Return (x, y) of the center of cell containing provided text 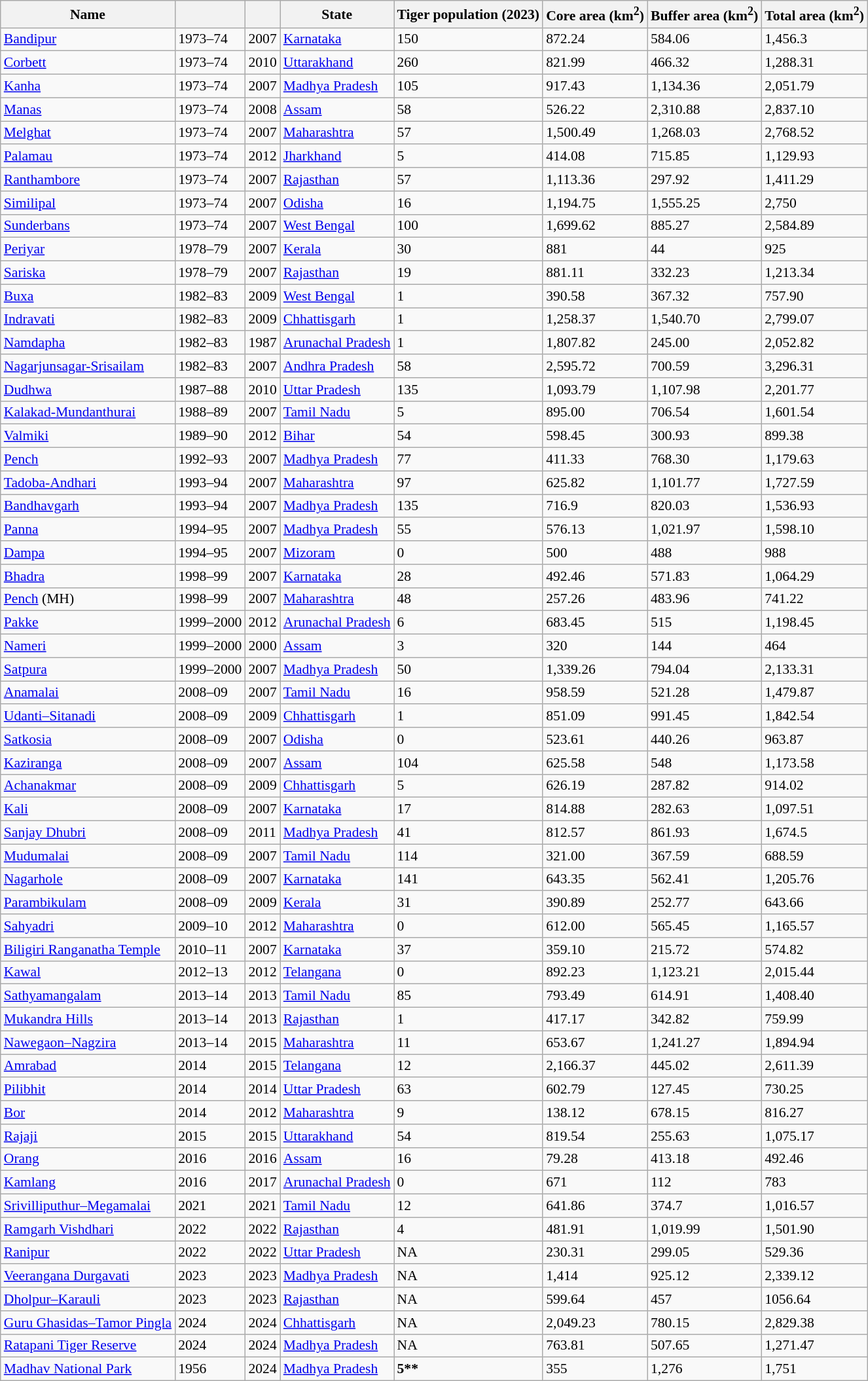
1,601.54 (814, 413)
4 (469, 1229)
1,093.79 (595, 390)
1,751 (814, 1369)
1,339.26 (595, 669)
1,842.54 (814, 716)
2,611.39 (814, 1066)
1987 (262, 343)
Valmiki (88, 436)
19 (469, 273)
114 (469, 856)
2,049.23 (595, 1323)
1,598.10 (814, 530)
1,500.49 (595, 133)
2011 (262, 833)
77 (469, 460)
958.59 (595, 693)
2,133.31 (814, 669)
763.81 (595, 1346)
359.10 (595, 949)
Buxa (88, 296)
2,829.38 (814, 1323)
683.45 (595, 623)
1,727.59 (814, 483)
643.66 (814, 903)
37 (469, 949)
Nagarhole (88, 879)
Tiger population (2023) (469, 14)
2,595.72 (595, 366)
562.41 (704, 879)
641.86 (595, 1206)
Andhra Pradesh (337, 366)
Pilibhit (88, 1090)
1989–90 (209, 436)
466.32 (704, 63)
925.12 (704, 1276)
488 (704, 553)
390.89 (595, 903)
526.22 (595, 109)
Ranthambore (88, 179)
Nameri (88, 646)
367.59 (704, 856)
Mizoram (337, 553)
41 (469, 833)
Veerangana Durgavati (88, 1276)
730.25 (814, 1090)
Bihar (337, 436)
321.00 (595, 856)
457 (704, 1299)
Kamlang (88, 1183)
Melghat (88, 133)
872.24 (595, 39)
Bandipur (88, 39)
255.63 (704, 1136)
1,414 (595, 1276)
881.11 (595, 273)
1,113.36 (595, 179)
417.17 (595, 1020)
812.57 (595, 833)
820.03 (704, 506)
625.58 (595, 763)
138.12 (595, 1113)
Madhav National Park (88, 1369)
612.00 (595, 926)
1,179.63 (814, 460)
1,479.87 (814, 693)
55 (469, 530)
1,411.29 (814, 179)
44 (704, 249)
141 (469, 879)
2008 (262, 109)
Anamalai (88, 693)
2,310.88 (704, 109)
390.58 (595, 296)
105 (469, 86)
374.7 (704, 1206)
991.45 (704, 716)
602.79 (595, 1090)
Name (88, 14)
1,213.34 (814, 273)
625.82 (595, 483)
507.65 (704, 1346)
50 (469, 669)
Kali (88, 809)
1056.64 (814, 1299)
Corbett (88, 63)
Tadoba-Andhari (88, 483)
252.77 (704, 903)
445.02 (704, 1066)
332.23 (704, 273)
Achanakmar (88, 786)
Nawegaon–Nagzira (88, 1042)
500 (595, 553)
1,016.57 (814, 1206)
Mukandra Hills (88, 1020)
Core area (km2) (595, 14)
Kawal (88, 972)
Total area (km2) (814, 14)
1,894.94 (814, 1042)
716.9 (595, 506)
1,699.62 (595, 226)
Kaziranga (88, 763)
Kalakad-Mundanthurai (88, 413)
515 (704, 623)
626.19 (595, 786)
Ramgarh Vishdhari (88, 1229)
1992–93 (209, 460)
1,555.25 (704, 203)
230.31 (595, 1253)
483.96 (704, 599)
671 (595, 1183)
793.49 (595, 996)
1,241.27 (704, 1042)
914.02 (814, 786)
1,075.17 (814, 1136)
1,501.90 (814, 1229)
643.35 (595, 879)
413.18 (704, 1159)
1,536.93 (814, 506)
1,807.82 (595, 343)
678.15 (704, 1113)
1956 (209, 1369)
1,064.29 (814, 576)
1,268.03 (704, 133)
17 (469, 809)
757.90 (814, 296)
260 (469, 63)
79.28 (595, 1159)
85 (469, 996)
814.88 (595, 809)
1,129.93 (814, 157)
Nagarjunsagar-Srisailam (88, 366)
2010–11 (209, 949)
297.92 (704, 179)
30 (469, 249)
2009–10 (209, 926)
300.93 (704, 436)
819.54 (595, 1136)
794.04 (704, 669)
9 (469, 1113)
Udanti–Sitanadi (88, 716)
741.22 (814, 599)
Sathyamangalam (88, 996)
Similipal (88, 203)
Dudhwa (88, 390)
Manas (88, 109)
892.23 (595, 972)
2,799.07 (814, 320)
299.05 (704, 1253)
150 (469, 39)
2012–13 (209, 972)
963.87 (814, 739)
Sariska (88, 273)
584.06 (704, 39)
988 (814, 553)
1988–89 (209, 413)
97 (469, 483)
598.45 (595, 436)
3 (469, 646)
Ranipur (88, 1253)
63 (469, 1090)
Bandhavgarh (88, 506)
Pakke (88, 623)
Sahyadri (88, 926)
881 (595, 249)
1,288.31 (814, 63)
Palamau (88, 157)
759.99 (814, 1020)
Kanha (88, 86)
715.85 (704, 157)
706.54 (704, 413)
1,198.45 (814, 623)
Sunderbans (88, 226)
521.28 (704, 693)
1,408.40 (814, 996)
688.59 (814, 856)
Panna (88, 530)
Pench (88, 460)
783 (814, 1183)
Satpura (88, 669)
48 (469, 599)
Sanjay Dhubri (88, 833)
1,134.36 (704, 86)
Namdapha (88, 343)
2,837.10 (814, 109)
861.93 (704, 833)
127.45 (704, 1090)
821.99 (595, 63)
1,019.99 (704, 1229)
2017 (262, 1183)
1,205.76 (814, 879)
2,750 (814, 203)
320 (595, 646)
Rajaji (88, 1136)
Indravati (88, 320)
Dholpur–Karauli (88, 1299)
2,584.89 (814, 226)
1,271.47 (814, 1346)
Jharkhand (337, 157)
2,051.79 (814, 86)
355 (595, 1369)
885.27 (704, 226)
1,165.57 (814, 926)
2,768.52 (814, 133)
2,339.12 (814, 1276)
215.72 (704, 949)
Pench (MH) (88, 599)
700.59 (704, 366)
768.30 (704, 460)
2,015.44 (814, 972)
1,107.98 (704, 390)
1,456.3 (814, 39)
571.83 (704, 576)
287.82 (704, 786)
481.91 (595, 1229)
Srivilliputhur–Megamalai (88, 1206)
2,052.82 (814, 343)
917.43 (595, 86)
440.26 (704, 739)
816.27 (814, 1113)
3,296.31 (814, 366)
Guru Ghasidas–Tamor Pingla (88, 1323)
1,674.5 (814, 833)
282.63 (704, 809)
1,194.75 (595, 203)
599.64 (595, 1299)
895.00 (595, 413)
Dampa (88, 553)
464 (814, 646)
245.00 (704, 343)
5** (469, 1369)
100 (469, 226)
367.32 (704, 296)
548 (704, 763)
2000 (262, 646)
Bhadra (88, 576)
11 (469, 1042)
574.82 (814, 949)
104 (469, 763)
411.33 (595, 460)
529.36 (814, 1253)
342.82 (704, 1020)
1,101.77 (704, 483)
28 (469, 576)
925 (814, 249)
6 (469, 623)
Orang (88, 1159)
1,540.70 (704, 320)
565.45 (704, 926)
31 (469, 903)
144 (704, 646)
Satkosia (88, 739)
899.38 (814, 436)
1,173.58 (814, 763)
Bor (88, 1113)
523.61 (595, 739)
257.26 (595, 599)
Periyar (88, 249)
1,021.97 (704, 530)
851.09 (595, 716)
1,097.51 (814, 809)
780.15 (704, 1323)
Amrabad (88, 1066)
112 (704, 1183)
Ratapani Tiger Reserve (88, 1346)
1,276 (704, 1369)
576.13 (595, 530)
653.67 (595, 1042)
Biligiri Ranganatha Temple (88, 949)
1987–88 (209, 390)
2,201.77 (814, 390)
414.08 (595, 157)
State (337, 14)
1,258.37 (595, 320)
1,123.21 (704, 972)
Buffer area (km2) (704, 14)
Parambikulam (88, 903)
2,166.37 (595, 1066)
614.91 (704, 996)
Mudumalai (88, 856)
